Output the (x, y) coordinate of the center of the cell containing the given text.  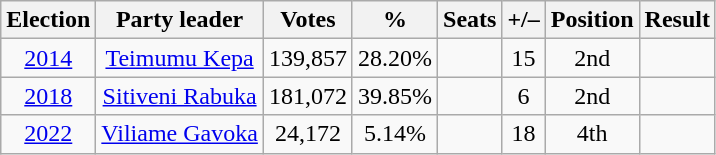
2022 (48, 134)
2018 (48, 96)
Votes (308, 20)
28.20% (394, 58)
139,857 (308, 58)
2014 (48, 58)
Party leader (180, 20)
Election (48, 20)
Seats (470, 20)
Teimumu Kepa (180, 58)
181,072 (308, 96)
4th (592, 134)
39.85% (394, 96)
% (394, 20)
Viliame Gavoka (180, 134)
Result (677, 20)
15 (524, 58)
6 (524, 96)
18 (524, 134)
Position (592, 20)
24,172 (308, 134)
5.14% (394, 134)
+/– (524, 20)
Sitiveni Rabuka (180, 96)
